Pinpoint the cell where the given text exists, returning its (X, Y) midpoint coordinate. 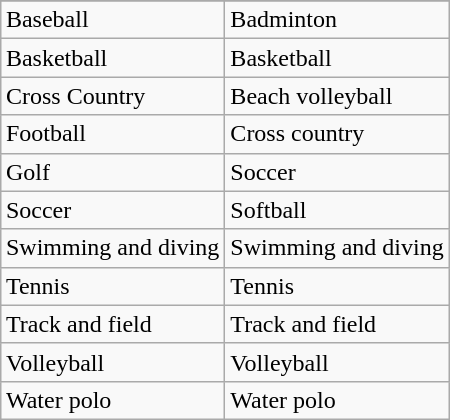
Golf (112, 172)
Softball (337, 210)
Baseball (112, 20)
Cross country (337, 134)
Football (112, 134)
Cross Country (112, 96)
Badminton (337, 20)
Beach volleyball (337, 96)
